Identify which cell holds the provided text, then report its [X, Y] central coordinate. 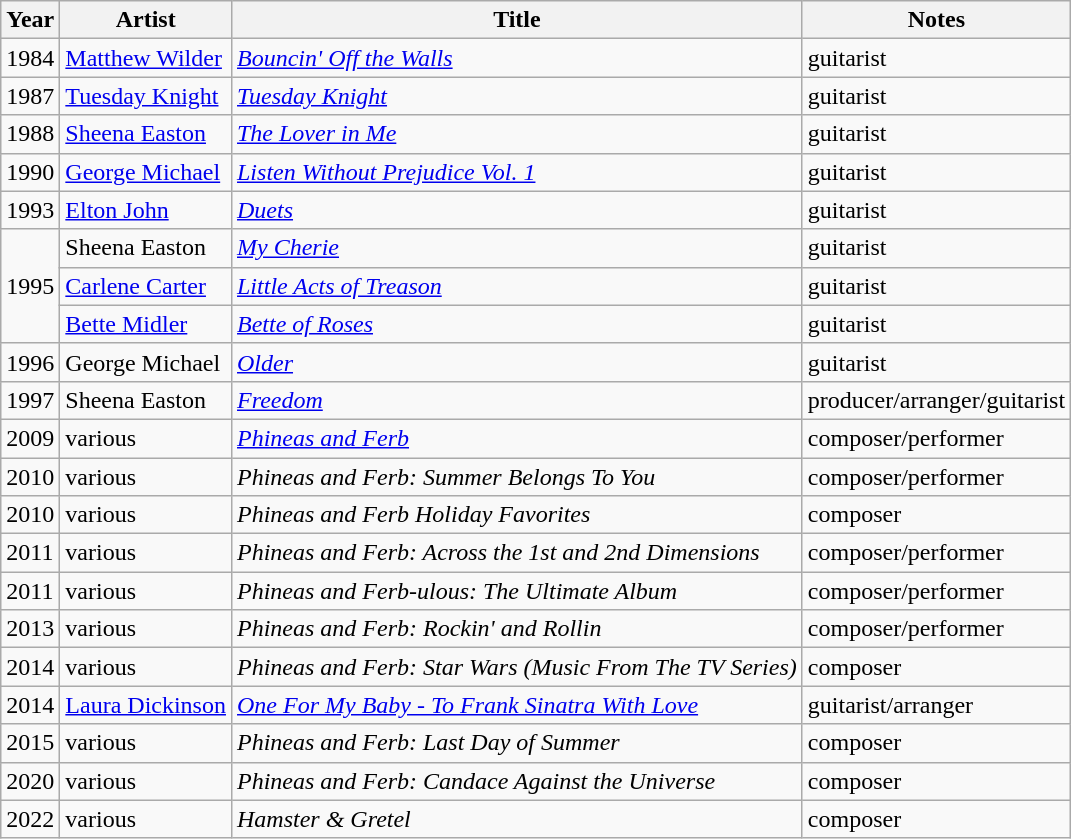
Phineas and Ferb: Candace Against the Universe [516, 781]
Phineas and Ferb Holiday Favorites [516, 515]
Phineas and Ferb: Summer Belongs To You [516, 477]
Phineas and Ferb-ulous: The Ultimate Album [516, 591]
Listen Without Prejudice Vol. 1 [516, 172]
1997 [30, 400]
Phineas and Ferb [516, 438]
2020 [30, 781]
Freedom [516, 400]
Bette Midler [146, 324]
Hamster & Gretel [516, 819]
Title [516, 20]
2009 [30, 438]
1996 [30, 362]
One For My Baby - To Frank Sinatra With Love [516, 705]
The Lover in Me [516, 134]
Notes [936, 20]
Phineas and Ferb: Across the 1st and 2nd Dimensions [516, 553]
1987 [30, 96]
1990 [30, 172]
Duets [516, 210]
Phineas and Ferb: Star Wars (Music From The TV Series) [516, 667]
Phineas and Ferb: Last Day of Summer [516, 743]
Bette of Roses [516, 324]
Little Acts of Treason [516, 286]
Year [30, 20]
2022 [30, 819]
Matthew Wilder [146, 58]
My Cherie [516, 248]
producer/arranger/guitarist [936, 400]
1988 [30, 134]
Elton John [146, 210]
1993 [30, 210]
Carlene Carter [146, 286]
2013 [30, 629]
2015 [30, 743]
1984 [30, 58]
Laura Dickinson [146, 705]
1995 [30, 286]
guitarist/arranger [936, 705]
Phineas and Ferb: Rockin' and Rollin [516, 629]
Bouncin' Off the Walls [516, 58]
Older [516, 362]
Artist [146, 20]
